Extract the (x, y) coordinate from the center of the cell holding the provided text.  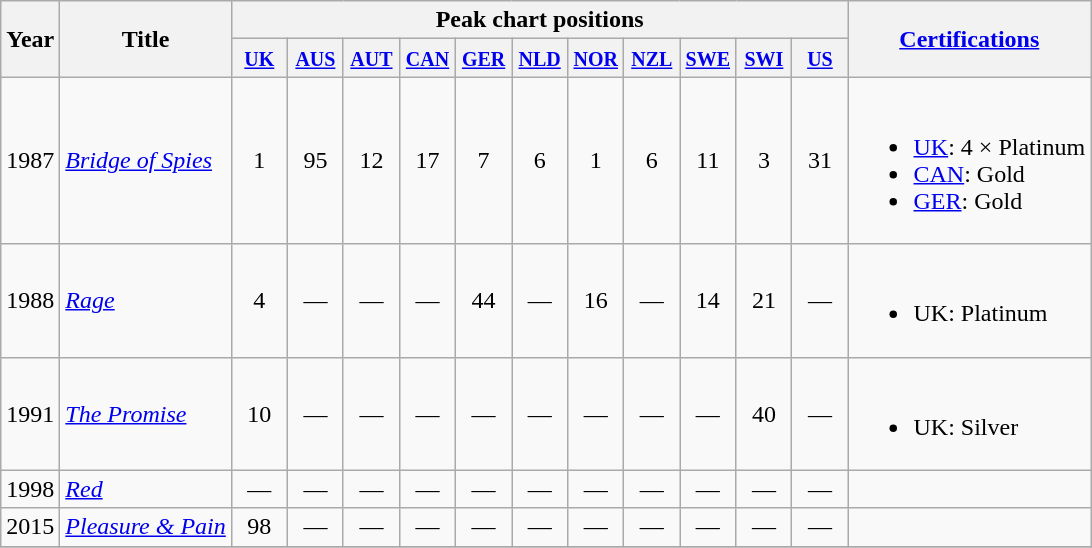
The Promise (146, 414)
UK: Platinum (970, 300)
Year (30, 39)
1998 (30, 489)
95 (315, 160)
AUT (371, 58)
1991 (30, 414)
NLD (540, 58)
UK: Silver (970, 414)
Red (146, 489)
98 (259, 527)
3 (764, 160)
Certifications (970, 39)
Peak chart positions (540, 20)
Bridge of Spies (146, 160)
40 (764, 414)
1987 (30, 160)
UK (259, 58)
AUS (315, 58)
Rage (146, 300)
10 (259, 414)
Pleasure & Pain (146, 527)
17 (427, 160)
11 (708, 160)
1988 (30, 300)
21 (764, 300)
2015 (30, 527)
12 (371, 160)
SWE (708, 58)
7 (484, 160)
16 (596, 300)
GER (484, 58)
31 (820, 160)
US (820, 58)
UK: 4 × PlatinumCAN: GoldGER: Gold (970, 160)
SWI (764, 58)
44 (484, 300)
14 (708, 300)
NOR (596, 58)
NZL (652, 58)
Title (146, 39)
4 (259, 300)
CAN (427, 58)
